Output the [x, y] coordinate of the center of the cell containing the given text.  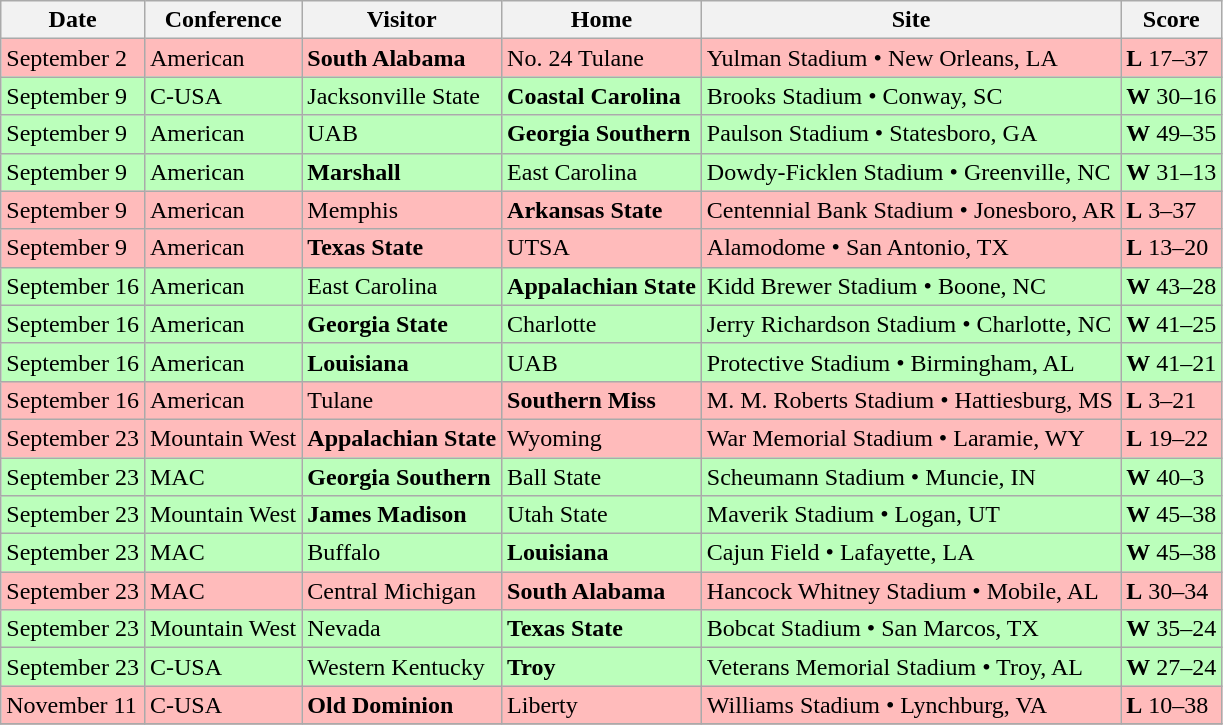
W 41–25 [1172, 324]
Hancock Whitney Stadium • Mobile, AL [910, 591]
W 43–28 [1172, 286]
Wyoming [602, 438]
Ball State [602, 477]
Georgia State [402, 324]
Troy [602, 667]
Home [602, 20]
Memphis [402, 210]
Jerry Richardson Stadium • Charlotte, NC [910, 324]
Alamodome • San Antonio, TX [910, 248]
War Memorial Stadium • Laramie, WY [910, 438]
W 30–16 [1172, 96]
Centennial Bank Stadium • Jonesboro, AR [910, 210]
No. 24 Tulane [602, 58]
Site [910, 20]
L 3–21 [1172, 400]
Brooks Stadium • Conway, SC [910, 96]
L 17–37 [1172, 58]
Visitor [402, 20]
November 11 [73, 705]
Bobcat Stadium • San Marcos, TX [910, 629]
Liberty [602, 705]
W 49–35 [1172, 134]
W 31–13 [1172, 172]
Buffalo [402, 553]
Conference [222, 20]
Paulson Stadium • Statesboro, GA [910, 134]
Western Kentucky [402, 667]
Date [73, 20]
Score [1172, 20]
Charlotte [602, 324]
Tulane [402, 400]
Cajun Field • Lafayette, LA [910, 553]
Utah State [602, 515]
W 41–21 [1172, 362]
Maverik Stadium • Logan, UT [910, 515]
W 40–3 [1172, 477]
M. M. Roberts Stadium • Hattiesburg, MS [910, 400]
W 35–24 [1172, 629]
Yulman Stadium • New Orleans, LA [910, 58]
L 10–38 [1172, 705]
Scheumann Stadium • Muncie, IN [910, 477]
UTSA [602, 248]
Nevada [402, 629]
Central Michigan [402, 591]
Arkansas State [602, 210]
Jacksonville State [402, 96]
L 3–37 [1172, 210]
Kidd Brewer Stadium • Boone, NC [910, 286]
Veterans Memorial Stadium • Troy, AL [910, 667]
L 30–34 [1172, 591]
L 13–20 [1172, 248]
Southern Miss [602, 400]
Coastal Carolina [602, 96]
James Madison [402, 515]
Dowdy-Ficklen Stadium • Greenville, NC [910, 172]
L 19–22 [1172, 438]
Protective Stadium • Birmingham, AL [910, 362]
September 2 [73, 58]
Williams Stadium • Lynchburg, VA [910, 705]
Marshall [402, 172]
Old Dominion [402, 705]
W 27–24 [1172, 667]
